Provide the [x, y] coordinate of the cell's center where the given text is located.  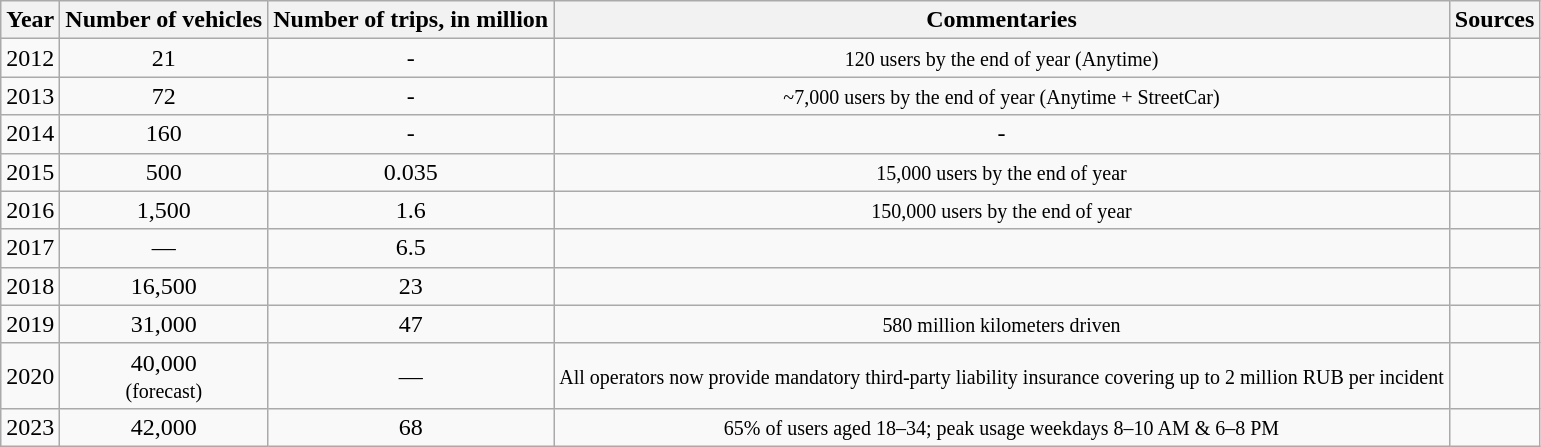
Number of vehicles [164, 20]
42,000 [164, 427]
~7,000 users by the end of year (Anytime + StreetCar) [1002, 96]
2023 [30, 427]
2014 [30, 134]
500 [164, 172]
2020 [30, 376]
Year [30, 20]
1.6 [411, 210]
580 million kilometers driven [1002, 324]
Commentaries [1002, 20]
47 [411, 324]
72 [164, 96]
2016 [30, 210]
23 [411, 286]
160 [164, 134]
2018 [30, 286]
120 users by the end of year (Anytime) [1002, 58]
2019 [30, 324]
65% of users aged 18–34; peak usage weekdays 8–10 AM & 6–8 PM [1002, 427]
All operators now provide mandatory third-party liability insurance covering up to 2 million RUB per incident [1002, 376]
2013 [30, 96]
2017 [30, 248]
1,500 [164, 210]
40,000(forecast) [164, 376]
21 [164, 58]
Sources [1494, 20]
Number of trips, in million [411, 20]
6.5 [411, 248]
0.035 [411, 172]
31,000 [164, 324]
2015 [30, 172]
16,500 [164, 286]
150,000 users by the end of year [1002, 210]
68 [411, 427]
2012 [30, 58]
15,000 users by the end of year [1002, 172]
